Return the (X, Y) coordinate for the center point of the cell that contains the specified text.  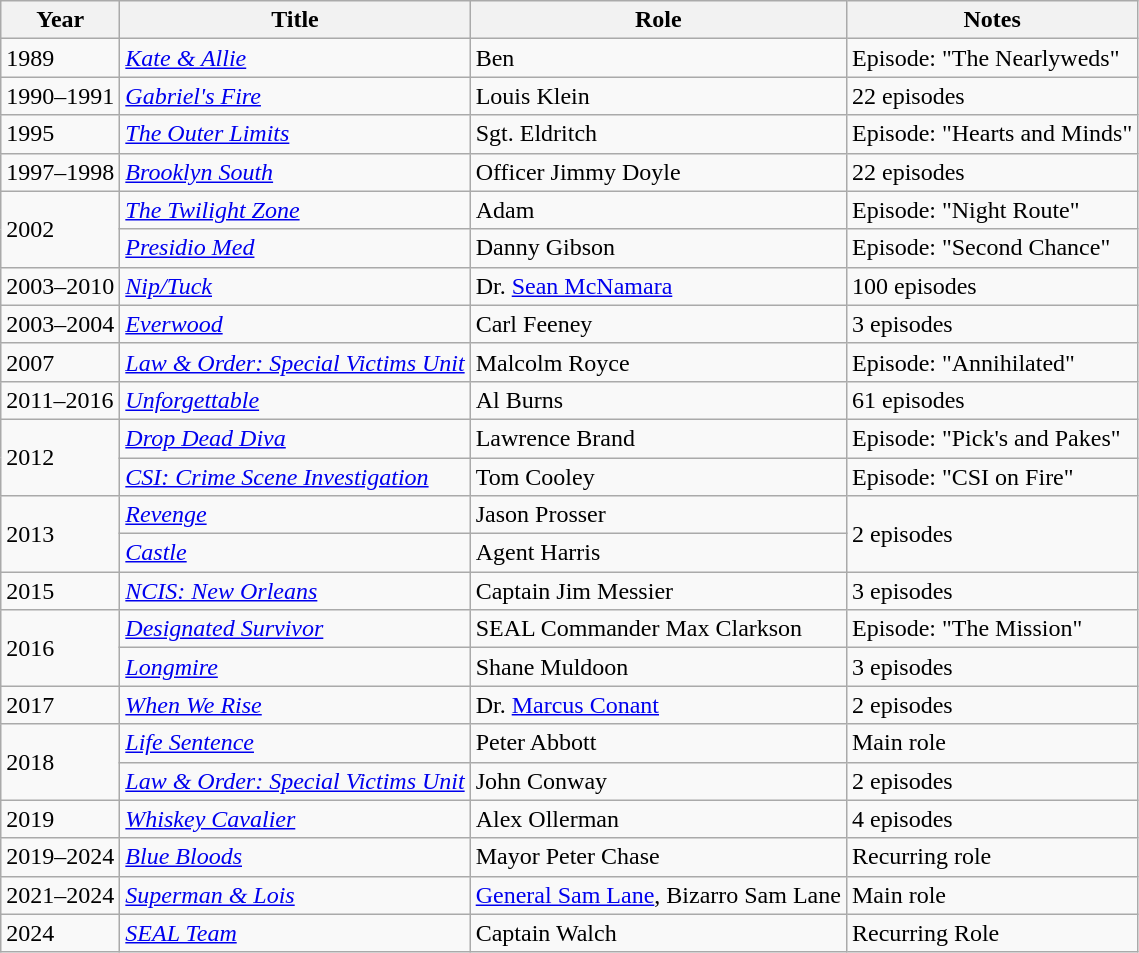
2007 (60, 362)
2013 (60, 534)
2003–2004 (60, 324)
Sgt. Eldritch (658, 134)
SEAL Team (295, 933)
1989 (60, 58)
2003–2010 (60, 286)
Ben (658, 58)
Episode: "The Nearlyweds" (992, 58)
Episode: "Hearts and Minds" (992, 134)
2011–2016 (60, 400)
Designated Survivor (295, 629)
2012 (60, 457)
Recurring role (992, 857)
2016 (60, 648)
Superman & Lois (295, 895)
Title (295, 20)
Officer Jimmy Doyle (658, 172)
Brooklyn South (295, 172)
Revenge (295, 515)
Shane Muldoon (658, 667)
1995 (60, 134)
4 episodes (992, 819)
Drop Dead Diva (295, 438)
Notes (992, 20)
2018 (60, 762)
Captain Jim Messier (658, 591)
2021–2024 (60, 895)
Recurring Role (992, 933)
Unforgettable (295, 400)
Episode: "Pick's and Pakes" (992, 438)
John Conway (658, 781)
Episode: "Night Route" (992, 210)
Episode: "CSI on Fire" (992, 477)
The Twilight Zone (295, 210)
Nip/Tuck (295, 286)
2015 (60, 591)
Dr. Sean McNamara (658, 286)
Presidio Med (295, 248)
Role (658, 20)
Louis Klein (658, 96)
Year (60, 20)
2017 (60, 705)
100 episodes (992, 286)
2024 (60, 933)
Al Burns (658, 400)
When We Rise (295, 705)
Episode: "Annihilated" (992, 362)
Dr. Marcus Conant (658, 705)
Episode: "The Mission" (992, 629)
Captain Walch (658, 933)
Mayor Peter Chase (658, 857)
Agent Harris (658, 553)
Carl Feeney (658, 324)
Adam (658, 210)
The Outer Limits (295, 134)
NCIS: New Orleans (295, 591)
Longmire (295, 667)
1990–1991 (60, 96)
Tom Cooley (658, 477)
Blue Bloods (295, 857)
Danny Gibson (658, 248)
Everwood (295, 324)
SEAL Commander Max Clarkson (658, 629)
Jason Prosser (658, 515)
2002 (60, 229)
Alex Ollerman (658, 819)
Malcolm Royce (658, 362)
Kate & Allie (295, 58)
2019 (60, 819)
2019–2024 (60, 857)
Whiskey Cavalier (295, 819)
61 episodes (992, 400)
General Sam Lane, Bizarro Sam Lane (658, 895)
CSI: Crime Scene Investigation (295, 477)
1997–1998 (60, 172)
Life Sentence (295, 743)
Episode: "Second Chance" (992, 248)
Castle (295, 553)
Lawrence Brand (658, 438)
Gabriel's Fire (295, 96)
Peter Abbott (658, 743)
